Detect which cell encompasses the target text, then output its [x, y] center coordinate. 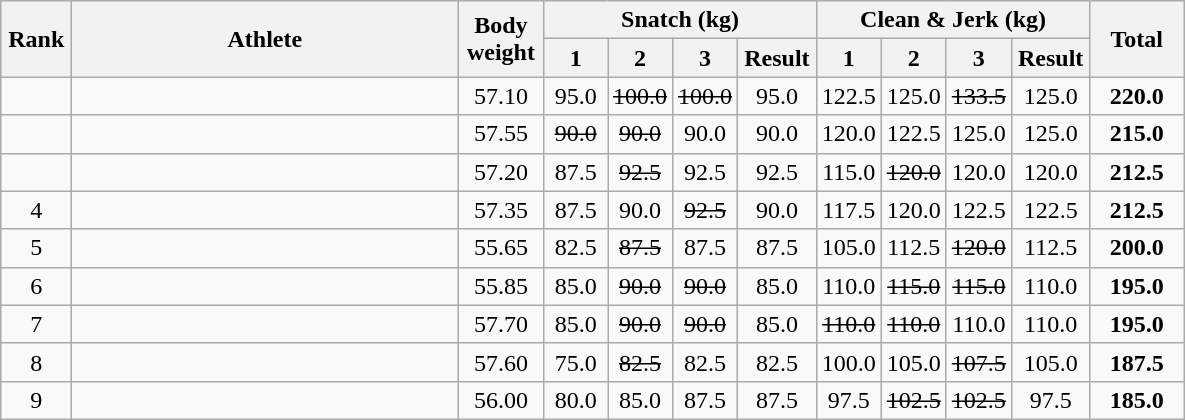
Rank [36, 39]
4 [36, 210]
6 [36, 286]
57.60 [501, 362]
Athlete [265, 39]
133.5 [978, 96]
107.5 [978, 362]
5 [36, 248]
187.5 [1137, 362]
215.0 [1137, 134]
220.0 [1137, 96]
117.5 [848, 210]
Total [1137, 39]
9 [36, 400]
80.0 [576, 400]
7 [36, 324]
185.0 [1137, 400]
57.70 [501, 324]
8 [36, 362]
Clean & Jerk (kg) [953, 20]
200.0 [1137, 248]
Snatch (kg) [680, 20]
75.0 [576, 362]
55.65 [501, 248]
57.55 [501, 134]
57.10 [501, 96]
56.00 [501, 400]
57.20 [501, 172]
55.85 [501, 286]
57.35 [501, 210]
Body weight [501, 39]
